Identify which cell holds the provided text, then report its [X, Y] central coordinate. 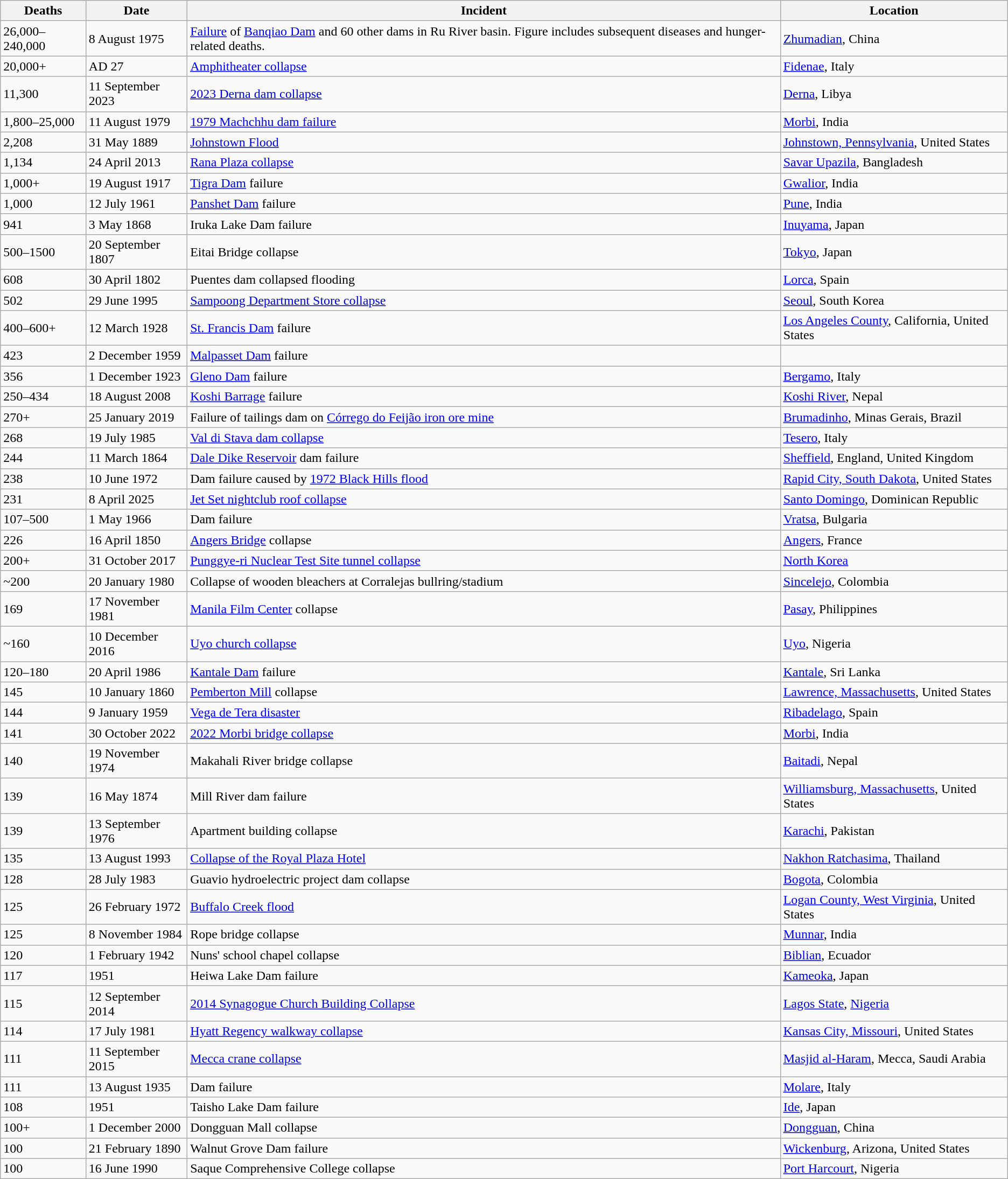
Saque Comprehensive College collapse [484, 1169]
Failure of Banqiao Dam and 60 other dams in Ru River basin. Figure includes subsequent diseases and hunger-related deaths. [484, 39]
13 September 1976 [136, 831]
Port Harcourt, Nigeria [894, 1169]
Tigra Dam failure [484, 183]
8 November 1984 [136, 935]
Koshi River, Nepal [894, 397]
12 March 1928 [136, 328]
12 September 2014 [136, 1003]
Dam failure caused by 1972 Black Hills flood [484, 479]
Logan County, West Virginia, United States [894, 907]
31 October 2017 [136, 560]
Tokyo, Japan [894, 252]
135 [43, 859]
12 July 1961 [136, 203]
Wickenburg, Arizona, United States [894, 1148]
Bogota, Colombia [894, 879]
Mill River dam failure [484, 796]
Manila Film Center collapse [484, 608]
Walnut Grove Dam failure [484, 1148]
1,800–25,000 [43, 122]
120 [43, 955]
17 November 1981 [136, 608]
128 [43, 879]
16 June 1990 [136, 1169]
2,208 [43, 142]
270+ [43, 417]
Ide, Japan [894, 1107]
28 July 1983 [136, 879]
Nuns' school chapel collapse [484, 955]
13 August 1993 [136, 859]
17 July 1981 [136, 1031]
Zhumadian, China [894, 39]
Ribadelago, Spain [894, 713]
Bergamo, Italy [894, 376]
Val di Stava dam collapse [484, 438]
Munnar, India [894, 935]
1 December 1923 [136, 376]
Inuyama, Japan [894, 224]
Location [894, 11]
1,000 [43, 203]
500–1500 [43, 252]
Iruka Lake Dam failure [484, 224]
Buffalo Creek flood [484, 907]
108 [43, 1107]
26 February 1972 [136, 907]
Rana Plaza collapse [484, 163]
20 September 1807 [136, 252]
238 [43, 479]
Brumadinho, Minas Gerais, Brazil [894, 417]
Nakhon Ratchasima, Thailand [894, 859]
30 April 1802 [136, 279]
8 August 1975 [136, 39]
19 November 1974 [136, 761]
Kantale Dam failure [484, 671]
Uyo church collapse [484, 644]
Kantale, Sri Lanka [894, 671]
423 [43, 356]
Sampoong Department Store collapse [484, 300]
Malpasset Dam failure [484, 356]
10 June 1972 [136, 479]
Sheffield, England, United Kingdom [894, 458]
29 June 1995 [136, 300]
Derna, Libya [894, 94]
Vratsa, Bulgaria [894, 520]
Tesero, Italy [894, 438]
11 August 1979 [136, 122]
20 January 1980 [136, 581]
Pemberton Mill collapse [484, 692]
169 [43, 608]
Dongguan Mall collapse [484, 1128]
268 [43, 438]
Date [136, 11]
16 May 1874 [136, 796]
Gwalior, India [894, 183]
244 [43, 458]
Jet Set nightclub roof collapse [484, 499]
Kansas City, Missouri, United States [894, 1031]
20,000+ [43, 66]
1,000+ [43, 183]
Fidenae, Italy [894, 66]
1 February 1942 [136, 955]
11 September 2023 [136, 94]
25 January 2019 [136, 417]
Pasay, Philippines [894, 608]
Heiwa Lake Dam failure [484, 976]
Lagos State, Nigeria [894, 1003]
Puentes dam collapsed flooding [484, 279]
16 April 1850 [136, 540]
141 [43, 733]
9 January 1959 [136, 713]
2022 Morbi bridge collapse [484, 733]
Lorca, Spain [894, 279]
2023 Derna dam collapse [484, 94]
Collapse of wooden bleachers at Corralejas bullring/stadium [484, 581]
Hyatt Regency walkway collapse [484, 1031]
Panshet Dam failure [484, 203]
24 April 2013 [136, 163]
1979 Machchhu dam failure [484, 122]
10 December 2016 [136, 644]
Seoul, South Korea [894, 300]
2014 Synagogue Church Building Collapse [484, 1003]
Apartment building collapse [484, 831]
Incident [484, 11]
North Korea [894, 560]
Makahali River bridge collapse [484, 761]
Rope bridge collapse [484, 935]
20 April 1986 [136, 671]
Williamsburg, Massachusetts, United States [894, 796]
145 [43, 692]
Santo Domingo, Dominican Republic [894, 499]
11,300 [43, 94]
140 [43, 761]
8 April 2025 [136, 499]
Koshi Barrage failure [484, 397]
226 [43, 540]
Failure of tailings dam on Córrego do Feijão iron ore mine [484, 417]
Masjid al-Haram, Mecca, Saudi Arabia [894, 1058]
Angers Bridge collapse [484, 540]
Biblian, Ecuador [894, 955]
Eitai Bridge collapse [484, 252]
120–180 [43, 671]
Vega de Tera disaster [484, 713]
115 [43, 1003]
~200 [43, 581]
19 July 1985 [136, 438]
30 October 2022 [136, 733]
10 January 1860 [136, 692]
1 May 1966 [136, 520]
Savar Upazila, Bangladesh [894, 163]
100+ [43, 1128]
21 February 1890 [136, 1148]
31 May 1889 [136, 142]
608 [43, 279]
Molare, Italy [894, 1087]
Johnstown Flood [484, 142]
200+ [43, 560]
2 December 1959 [136, 356]
114 [43, 1031]
250–434 [43, 397]
Sincelejo, Colombia [894, 581]
19 August 1917 [136, 183]
Punggye-ri Nuclear Test Site tunnel collapse [484, 560]
Uyo, Nigeria [894, 644]
Dongguan, China [894, 1128]
Johnstown, Pennsylvania, United States [894, 142]
11 March 1864 [136, 458]
356 [43, 376]
Angers, France [894, 540]
Taisho Lake Dam failure [484, 1107]
Pune, India [894, 203]
400–600+ [43, 328]
18 August 2008 [136, 397]
Karachi, Pakistan [894, 831]
Mecca crane collapse [484, 1058]
Kameoka, Japan [894, 976]
13 August 1935 [136, 1087]
941 [43, 224]
Baitadi, Nepal [894, 761]
231 [43, 499]
Amphitheater collapse [484, 66]
3 May 1868 [136, 224]
1,134 [43, 163]
Guavio hydroelectric project dam collapse [484, 879]
Gleno Dam failure [484, 376]
144 [43, 713]
Collapse of the Royal Plaza Hotel [484, 859]
1 December 2000 [136, 1128]
26,000–240,000 [43, 39]
117 [43, 976]
AD 27 [136, 66]
107–500 [43, 520]
Rapid City, South Dakota, United States [894, 479]
~160 [43, 644]
Los Angeles County, California, United States [894, 328]
11 September 2015 [136, 1058]
Dale Dike Reservoir dam failure [484, 458]
Lawrence, Massachusetts, United States [894, 692]
502 [43, 300]
Deaths [43, 11]
St. Francis Dam failure [484, 328]
